From the cell containing the given text, extract its center point as [x, y] coordinate. 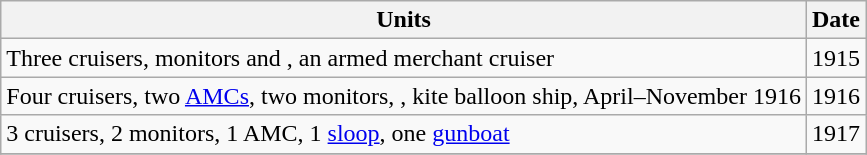
Four cruisers, two AMCs, two monitors, , kite balloon ship, April–November 1916 [404, 96]
1917 [836, 134]
Three cruisers, monitors and , an armed merchant cruiser [404, 58]
Units [404, 20]
Date [836, 20]
1915 [836, 58]
3 cruisers, 2 monitors, 1 AMC, 1 sloop, one gunboat [404, 134]
1916 [836, 96]
